Find where the given text appears and provide that cell's center as (X, Y) coordinate. 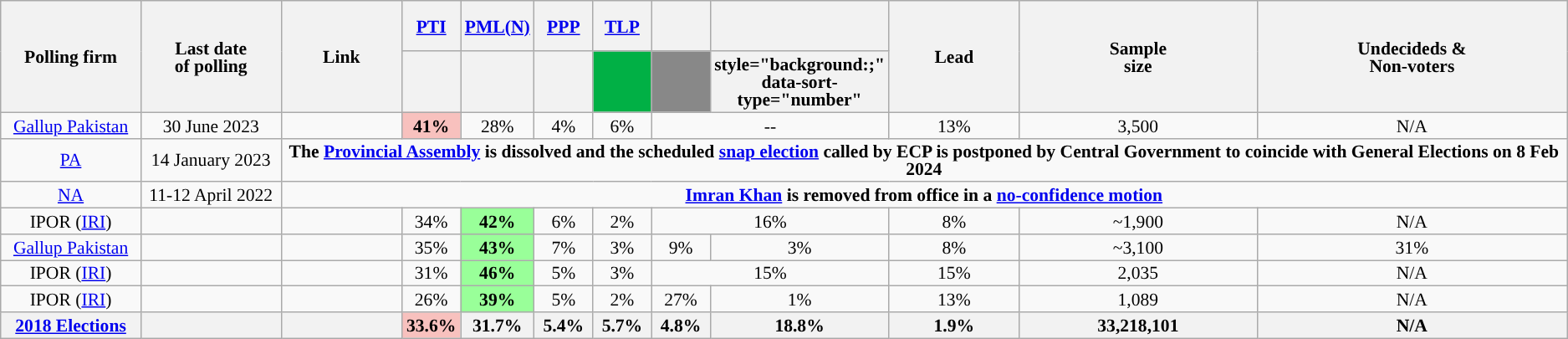
2,035 (1138, 273)
Last dateof polling (211, 57)
PPP (564, 26)
16% (770, 221)
4.8% (681, 325)
NA (71, 196)
27% (681, 300)
26% (432, 300)
Undecideds &Non-voters (1412, 57)
5.4% (564, 325)
33.6% (432, 325)
14 January 2023 (211, 160)
33,218,101 (1138, 325)
1% (799, 300)
2018 Elections (71, 325)
46% (498, 273)
1.9% (954, 325)
1,089 (1138, 300)
42% (498, 221)
~1,900 (1138, 221)
PML(N) (498, 26)
18.8% (799, 325)
31.7% (498, 325)
TLP (622, 26)
7% (564, 248)
Polling firm (71, 57)
style="background:;" data-sort-type="number" (799, 82)
43% (498, 248)
Imran Khan is removed from office in a no-confidence motion (924, 196)
3,500 (1138, 126)
4% (564, 126)
28% (498, 126)
Link (341, 57)
11-12 April 2022 (211, 196)
PTI (432, 26)
39% (498, 300)
PA (71, 160)
41% (432, 126)
9% (681, 248)
-- (770, 126)
34% (432, 221)
30 June 2023 (211, 126)
Samplesize (1138, 57)
~3,100 (1138, 248)
35% (432, 248)
5.7% (622, 325)
Lead (954, 57)
